Capture the cell that displays the provided text and extract its (x, y) central coordinate. 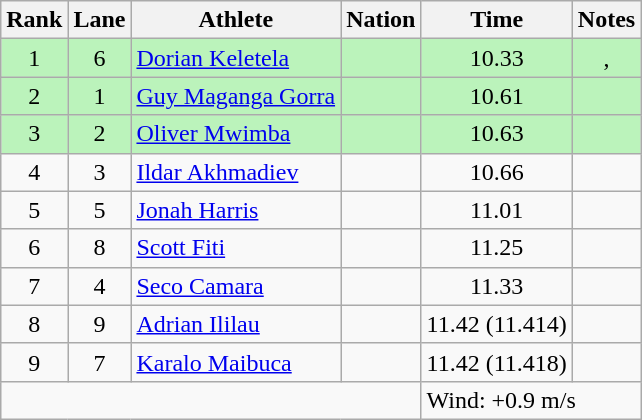
Notes (606, 20)
Time (496, 20)
Ildar Akhmadiev (236, 172)
Guy Maganga Gorra (236, 96)
, (606, 58)
Adrian Ililau (236, 324)
Dorian Keletela (236, 58)
Lane (100, 20)
11.42 (11.414) (496, 324)
Athlete (236, 20)
10.66 (496, 172)
Jonah Harris (236, 210)
Wind: +0.9 m/s (531, 400)
10.61 (496, 96)
11.33 (496, 286)
11.42 (11.418) (496, 362)
11.25 (496, 248)
Nation (381, 20)
Seco Camara (236, 286)
10.33 (496, 58)
Karalo Maibuca (236, 362)
Oliver Mwimba (236, 134)
10.63 (496, 134)
11.01 (496, 210)
Rank (34, 20)
Scott Fiti (236, 248)
